Capture the cell that displays the provided text and extract its (x, y) central coordinate. 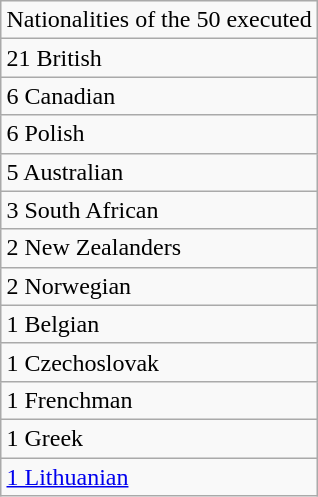
21 British (159, 58)
2 New Zealanders (159, 248)
2 Norwegian (159, 286)
1 Lithuanian (159, 477)
1 Frenchman (159, 400)
1 Belgian (159, 324)
1 Czechoslovak (159, 362)
1 Greek (159, 438)
6 Polish (159, 134)
Nationalities of the 50 executed (159, 20)
5 Australian (159, 172)
6 Canadian (159, 96)
3 South African (159, 210)
